Identify which cell holds the provided text, then report its [X, Y] central coordinate. 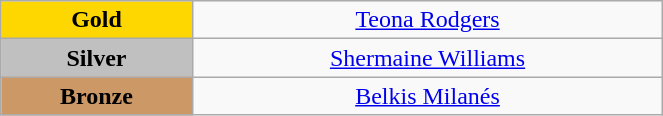
Bronze [96, 96]
Silver [96, 58]
Teona Rodgers [428, 20]
Belkis Milanés [428, 96]
Shermaine Williams [428, 58]
Gold [96, 20]
